Return the [x, y] coordinate for the center point of the cell that contains the specified text.  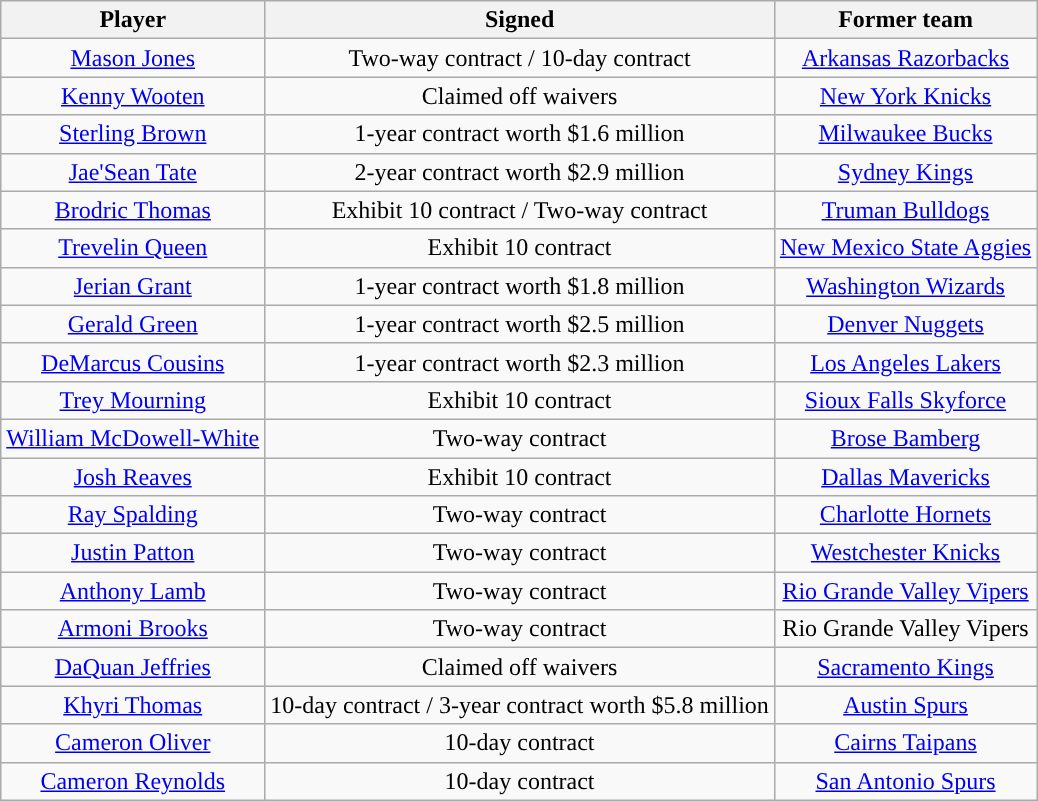
Jerian Grant [133, 286]
Truman Bulldogs [905, 210]
Milwaukee Bucks [905, 134]
DeMarcus Cousins [133, 362]
1-year contract worth $2.5 million [520, 324]
Sioux Falls Skyforce [905, 400]
Former team [905, 20]
Player [133, 20]
Sacramento Kings [905, 667]
Sterling Brown [133, 134]
Justin Patton [133, 553]
Khyri Thomas [133, 705]
Trey Mourning [133, 400]
1-year contract worth $1.6 million [520, 134]
Arkansas Razorbacks [905, 58]
Signed [520, 20]
Anthony Lamb [133, 591]
Brodric Thomas [133, 210]
New Mexico State Aggies [905, 248]
Charlotte Hornets [905, 515]
Brose Bamberg [905, 438]
Kenny Wooten [133, 96]
San Antonio Spurs [905, 781]
Josh Reaves [133, 477]
2-year contract worth $2.9 million [520, 172]
10-day contract / 3-year contract worth $5.8 million [520, 705]
Gerald Green [133, 324]
Mason Jones [133, 58]
Cairns Taipans [905, 743]
Cameron Reynolds [133, 781]
1-year contract worth $1.8 million [520, 286]
Los Angeles Lakers [905, 362]
Austin Spurs [905, 705]
Sydney Kings [905, 172]
Dallas Mavericks [905, 477]
Washington Wizards [905, 286]
Westchester Knicks [905, 553]
Armoni Brooks [133, 629]
Exhibit 10 contract / Two-way contract [520, 210]
New York Knicks [905, 96]
1-year contract worth $2.3 million [520, 362]
Jae'Sean Tate [133, 172]
Trevelin Queen [133, 248]
DaQuan Jeffries [133, 667]
Ray Spalding [133, 515]
Cameron Oliver [133, 743]
Denver Nuggets [905, 324]
Two-way contract / 10-day contract [520, 58]
William McDowell-White [133, 438]
